Provide the (x, y) coordinate of the cell's center where the given text is located.  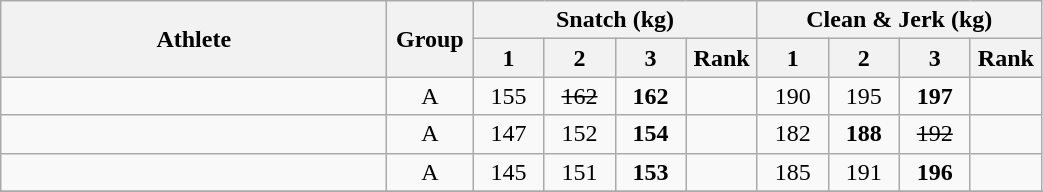
147 (508, 134)
145 (508, 172)
196 (934, 172)
Snatch (kg) (615, 20)
Group (430, 39)
191 (864, 172)
192 (934, 134)
152 (580, 134)
195 (864, 96)
155 (508, 96)
190 (792, 96)
185 (792, 172)
154 (650, 134)
151 (580, 172)
182 (792, 134)
197 (934, 96)
188 (864, 134)
Athlete (194, 39)
Clean & Jerk (kg) (899, 20)
153 (650, 172)
